Search for the cell housing the specified text and yield its [x, y] center coordinate. 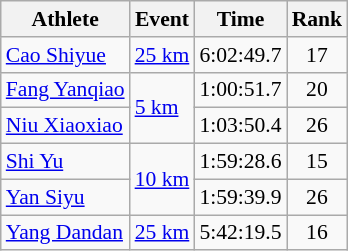
Fang Yanqiao [66, 90]
15 [318, 162]
Cao Shiyue [66, 55]
1:59:39.9 [240, 197]
Athlete [66, 19]
10 km [162, 180]
6:02:49.7 [240, 55]
Shi Yu [66, 162]
Yan Siyu [66, 197]
Rank [318, 19]
16 [318, 233]
Niu Xiaoxiao [66, 126]
17 [318, 55]
5:42:19.5 [240, 233]
1:03:50.4 [240, 126]
1:59:28.6 [240, 162]
Time [240, 19]
20 [318, 90]
Event [162, 19]
1:00:51.7 [240, 90]
Yang Dandan [66, 233]
5 km [162, 108]
